Locate the cell with the specified text and output its [x, y] center coordinate. 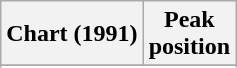
Chart (1991) [72, 34]
Peakposition [189, 34]
